Return (X, Y) of the center of cell containing provided text 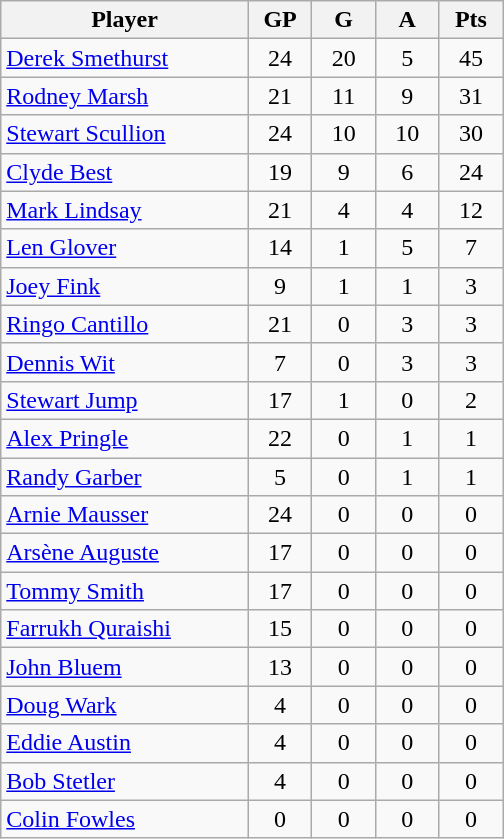
19 (280, 172)
30 (471, 134)
Rodney Marsh (125, 96)
15 (280, 629)
Ringo Cantillo (125, 324)
Joey Fink (125, 286)
Colin Fowles (125, 819)
13 (280, 667)
Stewart Jump (125, 400)
Arnie Mausser (125, 515)
A (407, 20)
Pts (471, 20)
Arsène Auguste (125, 553)
22 (280, 438)
20 (344, 58)
45 (471, 58)
Stewart Scullion (125, 134)
31 (471, 96)
Alex Pringle (125, 438)
G (344, 20)
Dennis Wit (125, 362)
14 (280, 248)
Tommy Smith (125, 591)
Doug Wark (125, 705)
Eddie Austin (125, 743)
11 (344, 96)
12 (471, 210)
Bob Stetler (125, 781)
2 (471, 400)
Derek Smethurst (125, 58)
Farrukh Quraishi (125, 629)
John Bluem (125, 667)
Clyde Best (125, 172)
Mark Lindsay (125, 210)
Randy Garber (125, 477)
GP (280, 20)
Player (125, 20)
Len Glover (125, 248)
6 (407, 172)
